Determine the (X, Y) coordinate at the center of the cell enclosing the given text.  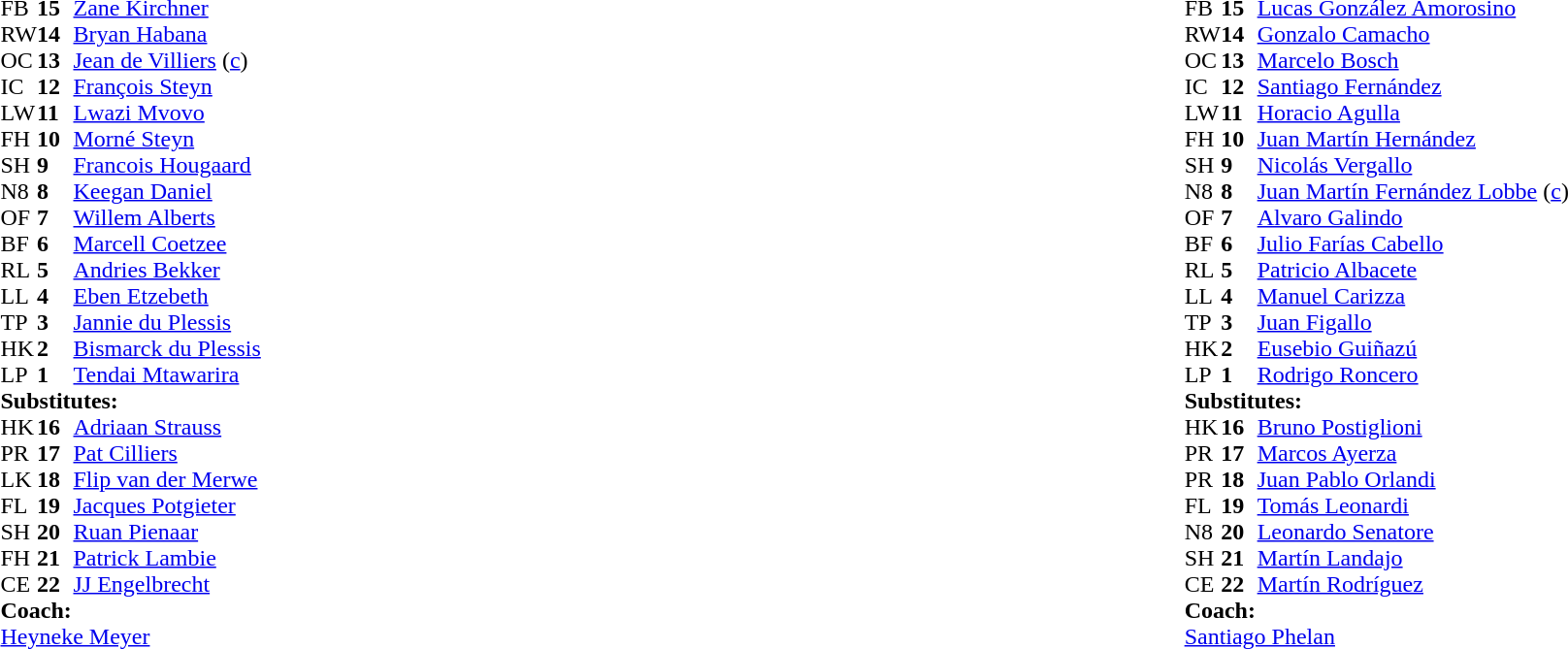
Patrick Lambie (167, 559)
François Steyn (167, 87)
Coach: (130, 611)
Tendai Mtawarira (167, 374)
Substitutes: (130, 402)
Jean de Villiers (c) (167, 60)
Heyneke Meyer (130, 636)
JJ Engelbrecht (167, 584)
LK (18, 479)
Pat Cilliers (167, 454)
Francois Hougaard (167, 165)
Flip van der Merwe (167, 479)
Willem Alberts (167, 217)
Bismarck du Plessis (167, 349)
Ruan Pienaar (167, 532)
Bryan Habana (167, 35)
Jannie du Plessis (167, 322)
Jacques Potgieter (167, 506)
Andries Bekker (167, 270)
Adriaan Strauss (167, 427)
Keegan Daniel (167, 192)
Marcell Coetzee (167, 244)
Eben Etzebeth (167, 297)
Lwazi Mvovo (167, 113)
Morné Steyn (167, 140)
